Search for the cell housing the specified text and yield its (X, Y) center coordinate. 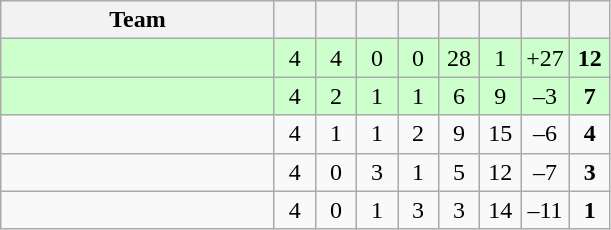
14 (500, 210)
5 (460, 172)
–7 (546, 172)
6 (460, 96)
–11 (546, 210)
Team (138, 20)
–6 (546, 134)
15 (500, 134)
–3 (546, 96)
28 (460, 58)
+27 (546, 58)
7 (590, 96)
